Capture the cell that displays the provided text and extract its [x, y] central coordinate. 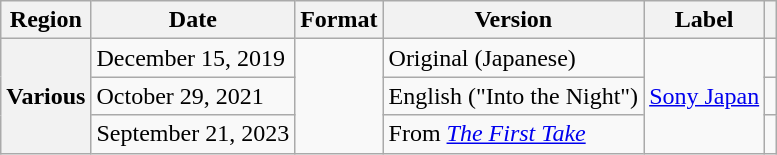
Date [193, 20]
Version [514, 20]
Sony Japan [704, 96]
October 29, 2021 [193, 96]
English ("Into the Night") [514, 96]
Region [46, 20]
September 21, 2023 [193, 134]
From The First Take [514, 134]
Original (Japanese) [514, 58]
Label [704, 20]
December 15, 2019 [193, 58]
Format [339, 20]
Various [46, 96]
